Provide the [x, y] coordinate of the cell's center where the given text is located.  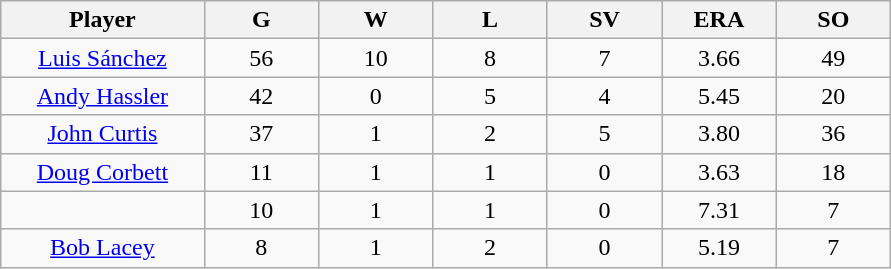
3.63 [719, 172]
37 [261, 134]
56 [261, 58]
G [261, 20]
Player [102, 20]
5.45 [719, 96]
L [490, 20]
Luis Sánchez [102, 58]
4 [604, 96]
ERA [719, 20]
20 [834, 96]
Doug Corbett [102, 172]
49 [834, 58]
18 [834, 172]
36 [834, 134]
SV [604, 20]
Bob Lacey [102, 248]
Andy Hassler [102, 96]
42 [261, 96]
11 [261, 172]
John Curtis [102, 134]
3.80 [719, 134]
SO [834, 20]
3.66 [719, 58]
W [376, 20]
5.19 [719, 248]
7.31 [719, 210]
